Locate the cell with the specified text and output its (x, y) center coordinate. 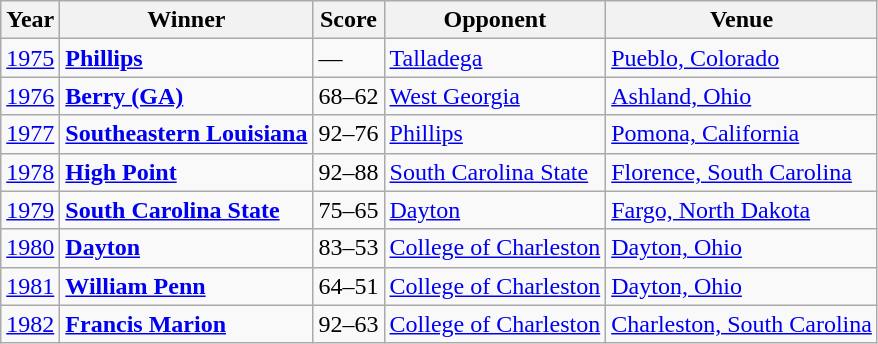
1982 (30, 324)
1975 (30, 58)
75–65 (348, 210)
64–51 (348, 286)
Year (30, 20)
Fargo, North Dakota (742, 210)
Berry (GA) (186, 96)
68–62 (348, 96)
Opponent (495, 20)
92–63 (348, 324)
1979 (30, 210)
High Point (186, 172)
Pueblo, Colorado (742, 58)
Ashland, Ohio (742, 96)
1977 (30, 134)
1978 (30, 172)
Francis Marion (186, 324)
92–88 (348, 172)
1980 (30, 248)
1981 (30, 286)
Pomona, California (742, 134)
Winner (186, 20)
Score (348, 20)
92–76 (348, 134)
— (348, 58)
West Georgia (495, 96)
83–53 (348, 248)
Talladega (495, 58)
Florence, South Carolina (742, 172)
1976 (30, 96)
William Penn (186, 286)
Venue (742, 20)
Charleston, South Carolina (742, 324)
Southeastern Louisiana (186, 134)
